Scan for the cell matching the given text and deliver its (x, y) coordinate at center. 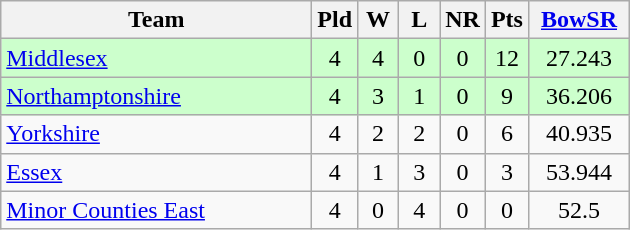
NR (463, 20)
27.243 (578, 58)
Middlesex (156, 58)
40.935 (578, 134)
12 (506, 58)
BowSR (578, 20)
Team (156, 20)
Northamptonshire (156, 96)
36.206 (578, 96)
Yorkshire (156, 134)
Minor Counties East (156, 210)
6 (506, 134)
53.944 (578, 172)
W (378, 20)
Pts (506, 20)
Essex (156, 172)
L (420, 20)
9 (506, 96)
Pld (335, 20)
52.5 (578, 210)
